Pinpoint the cell where the given text exists, returning its (x, y) midpoint coordinate. 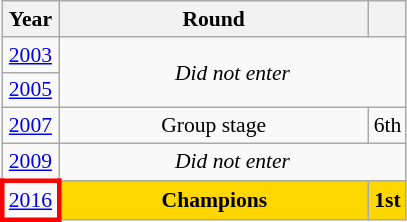
2003 (30, 55)
Year (30, 19)
2016 (30, 200)
2009 (30, 162)
Group stage (214, 126)
2005 (30, 90)
2007 (30, 126)
1st (388, 200)
Round (214, 19)
Champions (214, 200)
6th (388, 126)
